Capture the cell that displays the provided text and extract its [x, y] central coordinate. 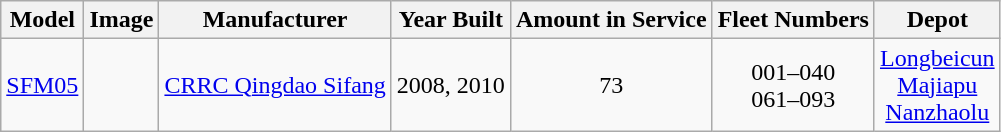
LongbeicunMajiapuNanzhaolu [937, 85]
Amount in Service [611, 20]
Manufacturer [275, 20]
SFM05 [42, 85]
2008, 2010 [450, 85]
Fleet Numbers [793, 20]
Year Built [450, 20]
Image [122, 20]
001–040061–093 [793, 85]
Depot [937, 20]
CRRC Qingdao Sifang [275, 85]
Model [42, 20]
73 [611, 85]
